Provide the [X, Y] coordinate of the cell's center where the given text is located.  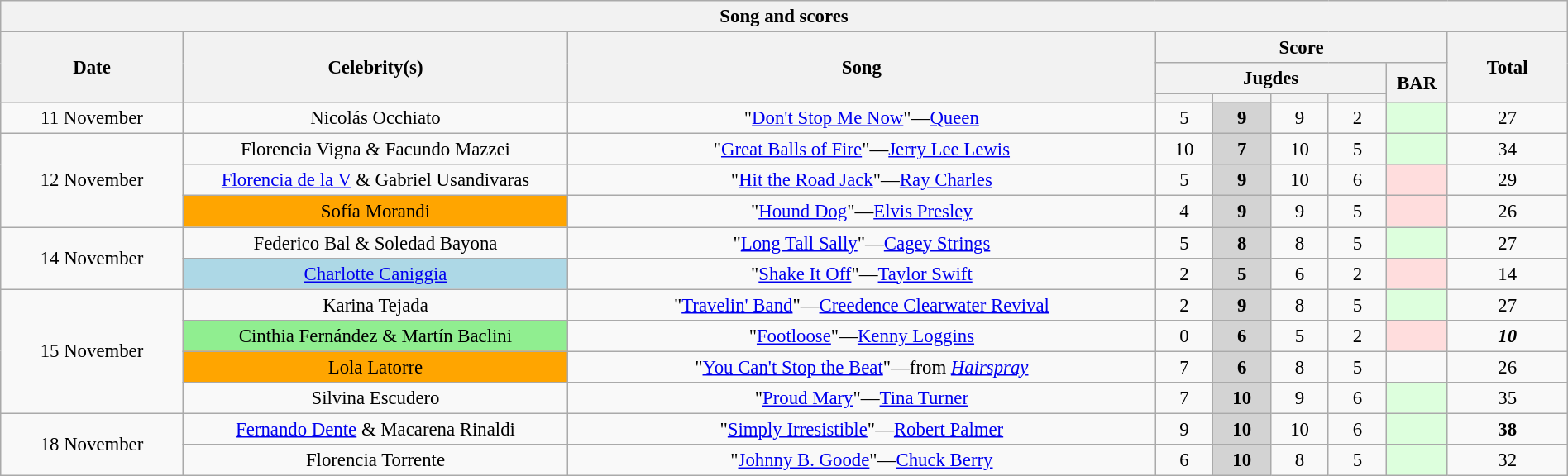
Date [93, 68]
BAR [1417, 83]
"Shake It Off"—Taylor Swift [862, 274]
32 [1507, 460]
Nicolás Occhiato [375, 118]
"Travelin' Band"—Creedence Clearwater Revival [862, 305]
"Don't Stop Me Now"—Queen [862, 118]
Sofía Morandi [375, 212]
Silvina Escudero [375, 398]
12 November [93, 180]
"Proud Mary"—Tina Turner [862, 398]
38 [1507, 429]
Jugdes [1270, 79]
Cinthia Fernández & Martín Baclini [375, 336]
Celebrity(s) [375, 68]
Song [862, 68]
14 November [93, 258]
"Johnny B. Goode"—Chuck Berry [862, 460]
Florencia de la V & Gabriel Usandivaras [375, 181]
Total [1507, 68]
Song and scores [784, 17]
0 [1184, 336]
"Hound Dog"—Elvis Presley [862, 212]
"Simply Irresistible"—Robert Palmer [862, 429]
Florencia Torrente [375, 460]
Lola Latorre [375, 367]
18 November [93, 445]
"You Can't Stop the Beat"—from Hairspray [862, 367]
11 November [93, 118]
Fernando Dente & Macarena Rinaldi [375, 429]
14 [1507, 274]
Karina Tejada [375, 305]
"Long Tall Sally"—Cagey Strings [862, 243]
34 [1507, 150]
"Hit the Road Jack"—Ray Charles [862, 181]
4 [1184, 212]
Score [1302, 48]
Federico Bal & Soledad Bayona [375, 243]
Charlotte Caniggia [375, 274]
"Great Balls of Fire"—Jerry Lee Lewis [862, 150]
35 [1507, 398]
"Footloose"—Kenny Loggins [862, 336]
15 November [93, 351]
29 [1507, 181]
Florencia Vigna & Facundo Mazzei [375, 150]
